Detect which cell encompasses the target text, then output its [X, Y] center coordinate. 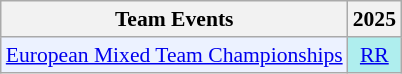
European Mixed Team Championships [174, 55]
Team Events [174, 19]
2025 [374, 19]
RR [374, 55]
